For the text-containing cell, return its midpoint in (x, y) coordinate format. 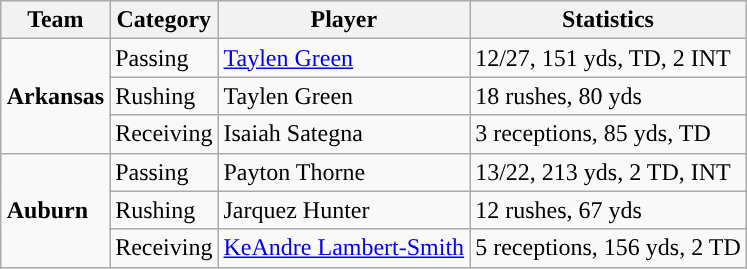
Player (344, 20)
Arkansas (55, 96)
12/27, 151 yds, TD, 2 INT (608, 58)
5 receptions, 156 yds, 2 TD (608, 248)
Payton Thorne (344, 172)
3 receptions, 85 yds, TD (608, 134)
13/22, 213 yds, 2 TD, INT (608, 172)
KeAndre Lambert-Smith (344, 248)
Auburn (55, 210)
18 rushes, 80 yds (608, 96)
Statistics (608, 20)
Jarquez Hunter (344, 210)
12 rushes, 67 yds (608, 210)
Category (164, 20)
Isaiah Sategna (344, 134)
Team (55, 20)
